Provide the [x, y] coordinate of the cell's center where the given text is located.  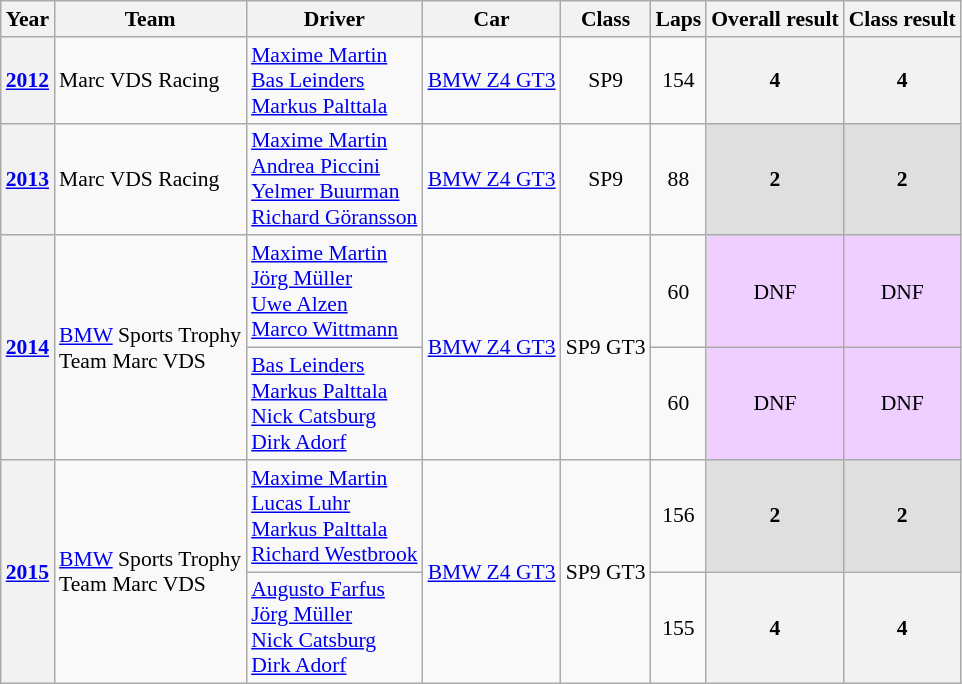
2015 [28, 572]
Maxime Martin Bas Leinders Markus Palttala [334, 80]
Year [28, 19]
154 [679, 80]
Laps [679, 19]
Augusto Farfus Jörg Müller Nick Catsburg Dirk Adorf [334, 628]
Driver [334, 19]
2014 [28, 348]
Car [492, 19]
88 [679, 179]
Maxime Martin Andrea Piccini Yelmer Buurman Richard Göransson [334, 179]
155 [679, 628]
Maxime Martin Lucas Luhr Markus Palttala Richard Westbrook [334, 516]
156 [679, 516]
2013 [28, 179]
Overall result [774, 19]
Class result [902, 19]
2012 [28, 80]
Team [150, 19]
Maxime Martin Jörg Müller Uwe Alzen Marco Wittmann [334, 292]
Bas Leinders Markus Palttala Nick Catsburg Dirk Adorf [334, 404]
Class [606, 19]
